Search for the cell housing the specified text and yield its [X, Y] center coordinate. 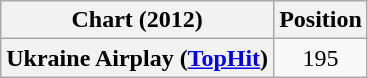
195 [321, 58]
Chart (2012) [138, 20]
Ukraine Airplay (TopHit) [138, 58]
Position [321, 20]
